Detect which cell encompasses the target text, then output its [X, Y] center coordinate. 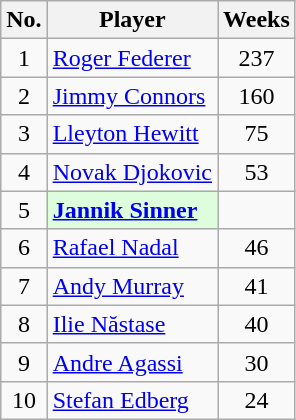
Roger Federer [132, 58]
10 [24, 400]
8 [24, 324]
Weeks [257, 20]
Novak Djokovic [132, 172]
4 [24, 172]
Jimmy Connors [132, 96]
Andre Agassi [132, 362]
6 [24, 248]
40 [257, 324]
46 [257, 248]
2 [24, 96]
75 [257, 134]
7 [24, 286]
Ilie Năstase [132, 324]
Rafael Nadal [132, 248]
30 [257, 362]
3 [24, 134]
237 [257, 58]
Jannik Sinner [132, 210]
9 [24, 362]
5 [24, 210]
Lleyton Hewitt [132, 134]
160 [257, 96]
No. [24, 20]
41 [257, 286]
Andy Murray [132, 286]
53 [257, 172]
1 [24, 58]
Stefan Edberg [132, 400]
Player [132, 20]
24 [257, 400]
